From the cell containing the given text, extract its center point as (X, Y) coordinate. 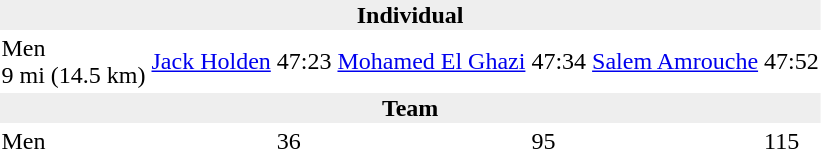
Mohamed El Ghazi (432, 62)
47:34 (559, 62)
47:23 (304, 62)
47:52 (792, 62)
Individual (410, 15)
Men9 mi (14.5 km) (74, 62)
Jack Holden (211, 62)
Team (410, 108)
Salem Amrouche (676, 62)
